Extract the (X, Y) coordinate from the center of the cell holding the provided text.  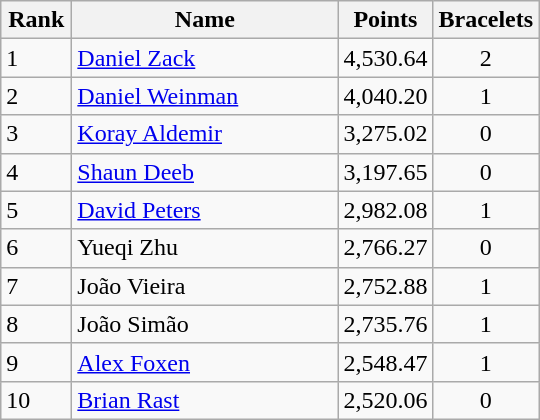
Shaun Deeb (205, 172)
Rank (36, 20)
Points (386, 20)
Koray Aldemir (205, 134)
6 (36, 248)
4 (36, 172)
7 (36, 286)
Daniel Weinman (205, 96)
3,197.65 (386, 172)
2,766.27 (386, 248)
2,982.08 (386, 210)
3,275.02 (386, 134)
Name (205, 20)
David Peters (205, 210)
Alex Foxen (205, 362)
4,530.64 (386, 58)
2,752.88 (386, 286)
4,040.20 (386, 96)
5 (36, 210)
Brian Rast (205, 400)
2,735.76 (386, 324)
10 (36, 400)
Yueqi Zhu (205, 248)
2,520.06 (386, 400)
8 (36, 324)
Bracelets (486, 20)
João Vieira (205, 286)
3 (36, 134)
Daniel Zack (205, 58)
João Simão (205, 324)
2,548.47 (386, 362)
9 (36, 362)
